Detect which cell encompasses the target text, then output its (X, Y) center coordinate. 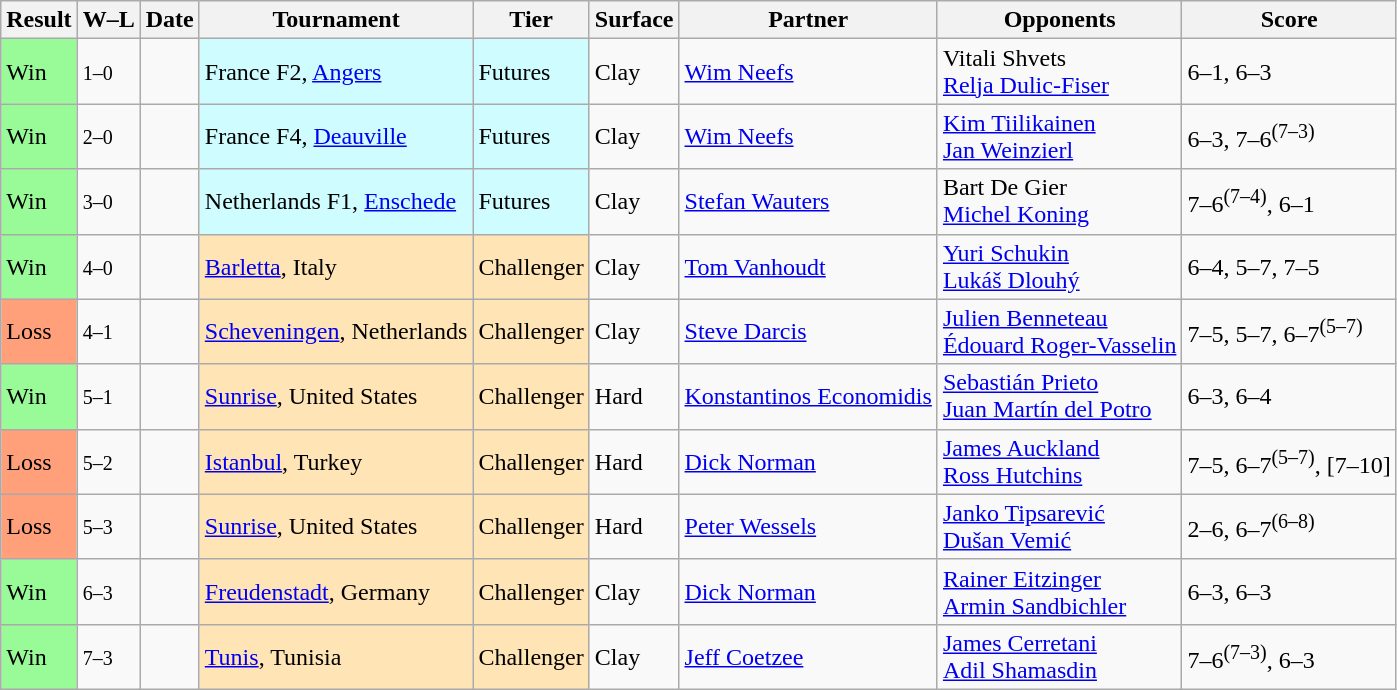
Rainer Eitzinger Armin Sandbichler (1060, 592)
France F4, Deauville (336, 136)
France F2, Angers (336, 72)
Tom Vanhoudt (808, 266)
James Auckland Ross Hutchins (1060, 462)
6–1, 6–3 (1289, 72)
7–6(7–4), 6–1 (1289, 202)
5–1 (108, 396)
6–3, 6–4 (1289, 396)
2–0 (108, 136)
Netherlands F1, Enschede (336, 202)
Stefan Wauters (808, 202)
Kim Tiilikainen Jan Weinzierl (1060, 136)
6–4, 5–7, 7–5 (1289, 266)
W–L (108, 20)
Score (1289, 20)
2–6, 6–7(6–8) (1289, 526)
Julien Benneteau Édouard Roger-Vasselin (1060, 332)
1–0 (108, 72)
Tournament (336, 20)
James Cerretani Adil Shamasdin (1060, 656)
6–3 (108, 592)
Yuri Schukin Lukáš Dlouhý (1060, 266)
Partner (808, 20)
7–3 (108, 656)
7–5, 6–7(5–7), [7–10] (1289, 462)
Scheveningen, Netherlands (336, 332)
Istanbul, Turkey (336, 462)
5–3 (108, 526)
Tier (531, 20)
Barletta, Italy (336, 266)
Janko Tipsarević Dušan Vemić (1060, 526)
3–0 (108, 202)
Jeff Coetzee (808, 656)
Steve Darcis (808, 332)
Result (39, 20)
Freudenstadt, Germany (336, 592)
Peter Wessels (808, 526)
4–1 (108, 332)
Date (170, 20)
7–5, 5–7, 6–7(5–7) (1289, 332)
Vitali Shvets Relja Dulic-Fiser (1060, 72)
4–0 (108, 266)
Opponents (1060, 20)
Sebastián Prieto Juan Martín del Potro (1060, 396)
5–2 (108, 462)
Bart De Gier Michel Koning (1060, 202)
7–6(7–3), 6–3 (1289, 656)
Konstantinos Economidis (808, 396)
6–3, 6–3 (1289, 592)
6–3, 7–6(7–3) (1289, 136)
Surface (634, 20)
Tunis, Tunisia (336, 656)
